Locate the cell with the specified text and output its [x, y] center coordinate. 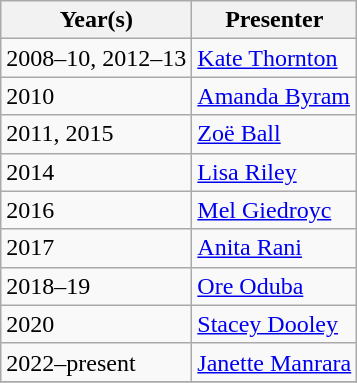
Amanda Byram [274, 96]
2016 [96, 210]
Lisa Riley [274, 172]
Janette Manrara [274, 362]
Year(s) [96, 20]
Mel Giedroyc [274, 210]
2010 [96, 96]
2018–19 [96, 286]
2020 [96, 324]
2011, 2015 [96, 134]
2017 [96, 248]
Anita Rani [274, 248]
2022–present [96, 362]
2008–10, 2012–13 [96, 58]
Kate Thornton [274, 58]
Stacey Dooley [274, 324]
Zoë Ball [274, 134]
Ore Oduba [274, 286]
2014 [96, 172]
Presenter [274, 20]
